Pinpoint the cell where the given text exists, returning its (X, Y) midpoint coordinate. 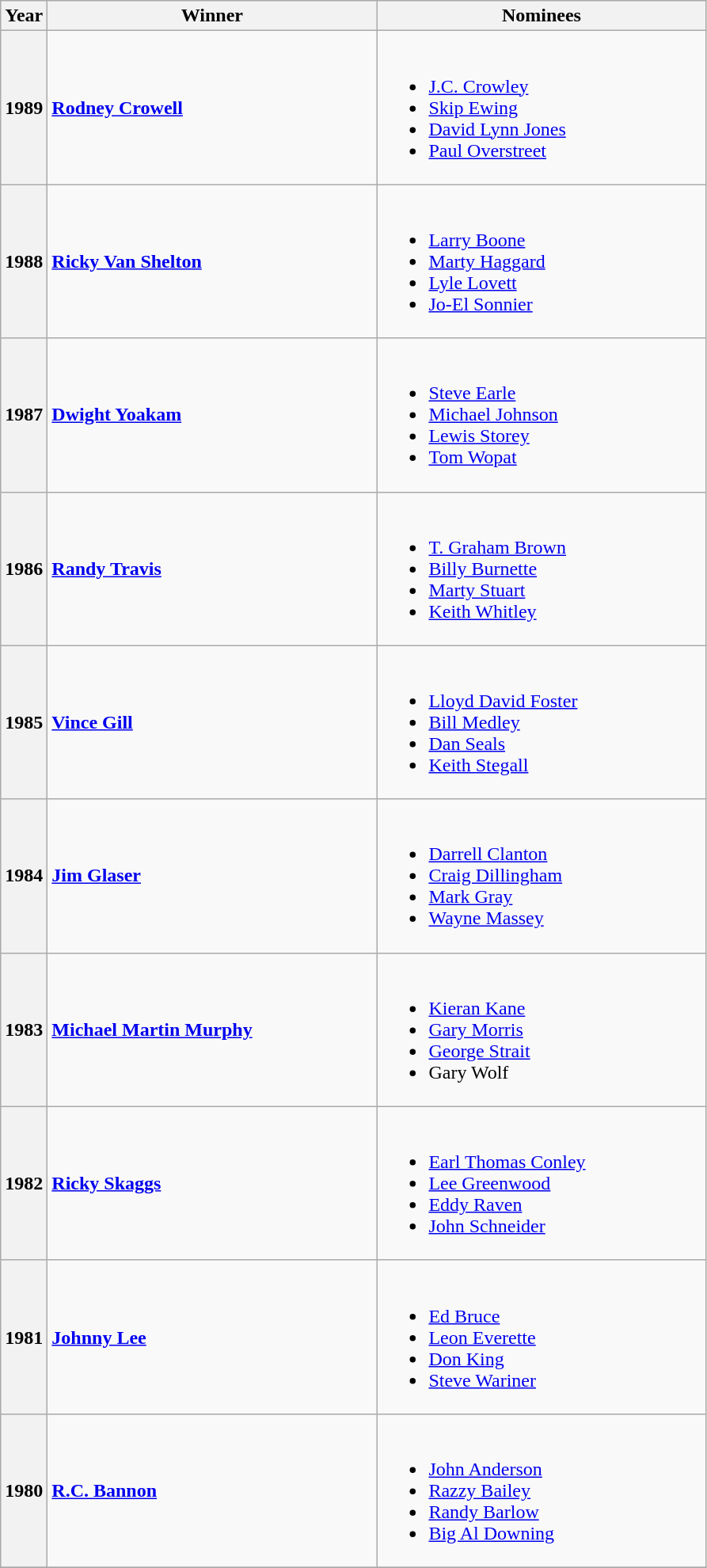
Year (24, 16)
Steve EarleMichael JohnsonLewis StoreyTom Wopat (542, 415)
Ricky Skaggs (212, 1183)
Rodney Crowell (212, 108)
1986 (24, 569)
1987 (24, 415)
R.C. Bannon (212, 1490)
1982 (24, 1183)
Michael Martin Murphy (212, 1029)
Kieran KaneGary MorrisGeorge StraitGary Wolf (542, 1029)
1989 (24, 108)
1984 (24, 876)
J.C. CrowleySkip EwingDavid Lynn JonesPaul Overstreet (542, 108)
Nominees (542, 16)
Lloyd David FosterBill MedleyDan SealsKeith Stegall (542, 722)
1980 (24, 1490)
Ricky Van Shelton (212, 261)
Earl Thomas ConleyLee GreenwoodEddy RavenJohn Schneider (542, 1183)
1981 (24, 1337)
John AndersonRazzy BaileyRandy BarlowBig Al Downing (542, 1490)
T. Graham BrownBilly BurnetteMarty StuartKeith Whitley (542, 569)
Randy Travis (212, 569)
Ed BruceLeon EveretteDon KingSteve Wariner (542, 1337)
1983 (24, 1029)
Larry BooneMarty HaggardLyle LovettJo-El Sonnier (542, 261)
1988 (24, 261)
Vince Gill (212, 722)
Darrell ClantonCraig DillinghamMark GrayWayne Massey (542, 876)
Dwight Yoakam (212, 415)
Johnny Lee (212, 1337)
Winner (212, 16)
1985 (24, 722)
Jim Glaser (212, 876)
